Extract the [x, y] coordinate from the center of the cell holding the provided text.  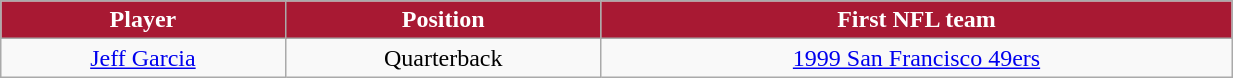
Position [443, 20]
1999 San Francisco 49ers [916, 58]
Jeff Garcia [143, 58]
Quarterback [443, 58]
First NFL team [916, 20]
Player [143, 20]
